Identify which cell holds the provided text, then report its (x, y) central coordinate. 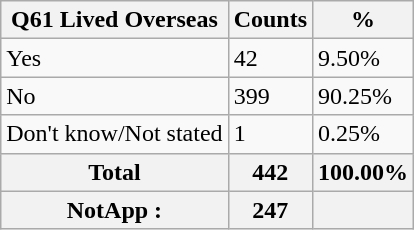
247 (270, 210)
No (114, 96)
100.00% (364, 172)
442 (270, 172)
90.25% (364, 96)
0.25% (364, 134)
9.50% (364, 58)
Counts (270, 20)
399 (270, 96)
Total (114, 172)
Q61 Lived Overseas (114, 20)
Yes (114, 58)
Don't know/Not stated (114, 134)
NotApp : (114, 210)
42 (270, 58)
% (364, 20)
1 (270, 134)
